Provide the (X, Y) coordinate of the cell's center where the given text is located.  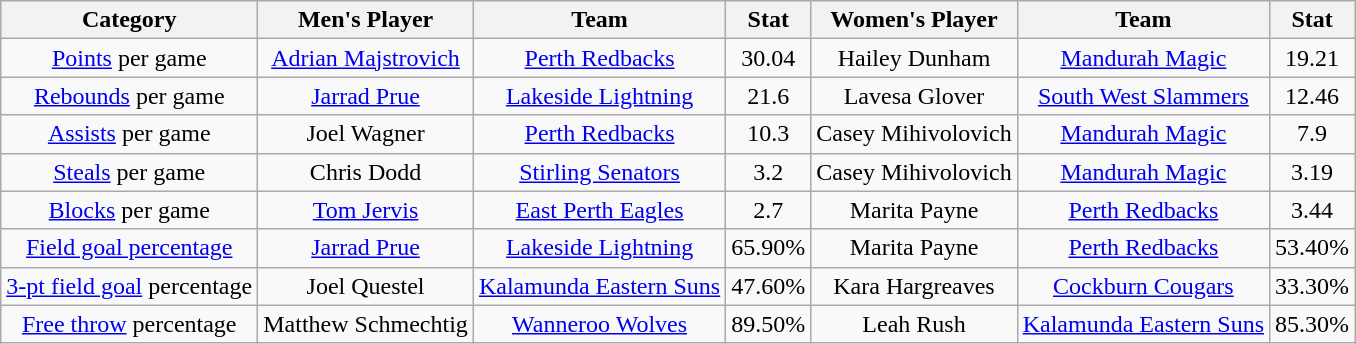
53.40% (1312, 248)
12.46 (1312, 96)
19.21 (1312, 58)
Tom Jervis (366, 210)
Adrian Majstrovich (366, 58)
Joel Questel (366, 286)
Joel Wagner (366, 134)
Women's Player (914, 20)
7.9 (1312, 134)
Wanneroo Wolves (599, 324)
Chris Dodd (366, 172)
21.6 (768, 96)
Stirling Senators (599, 172)
Hailey Dunham (914, 58)
3-pt field goal percentage (130, 286)
East Perth Eagles (599, 210)
3.2 (768, 172)
3.44 (1312, 210)
Men's Player (366, 20)
Matthew Schmechtig (366, 324)
10.3 (768, 134)
30.04 (768, 58)
47.60% (768, 286)
Assists per game (130, 134)
Leah Rush (914, 324)
Rebounds per game (130, 96)
85.30% (1312, 324)
Field goal percentage (130, 248)
Category (130, 20)
Kara Hargreaves (914, 286)
Cockburn Cougars (1143, 286)
89.50% (768, 324)
65.90% (768, 248)
South West Slammers (1143, 96)
Free throw percentage (130, 324)
Lavesa Glover (914, 96)
Points per game (130, 58)
Steals per game (130, 172)
2.7 (768, 210)
Blocks per game (130, 210)
33.30% (1312, 286)
3.19 (1312, 172)
